Find where the given text appears and provide that cell's center as (x, y) coordinate. 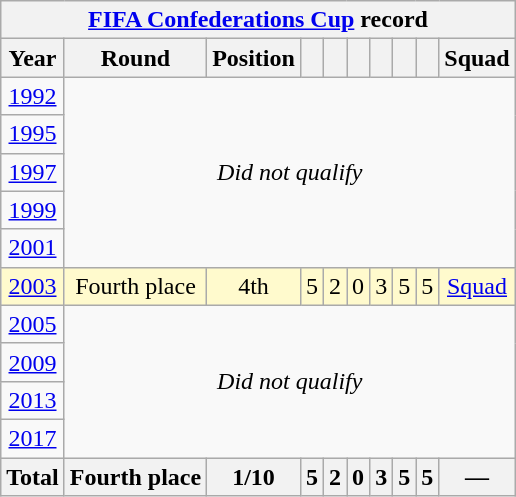
FIFA Confederations Cup record (258, 20)
1/10 (254, 477)
1999 (33, 210)
Total (33, 477)
2017 (33, 438)
— (477, 477)
Round (135, 58)
2009 (33, 362)
2013 (33, 400)
Year (33, 58)
2001 (33, 248)
1995 (33, 134)
4th (254, 286)
1992 (33, 96)
1997 (33, 172)
2005 (33, 324)
2003 (33, 286)
Position (254, 58)
